Return (x, y) of the center of cell containing provided text 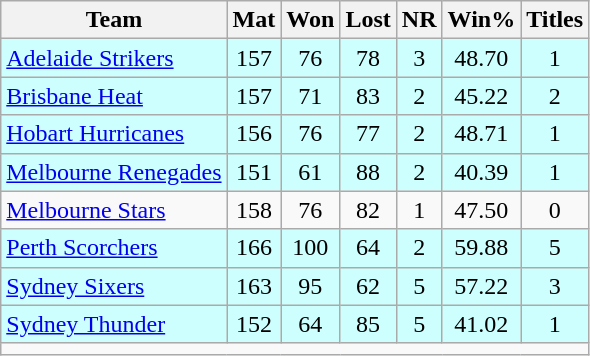
151 (254, 172)
Team (114, 20)
Adelaide Strikers (114, 58)
78 (368, 58)
166 (254, 248)
95 (310, 286)
Titles (555, 20)
Perth Scorchers (114, 248)
Melbourne Renegades (114, 172)
Sydney Sixers (114, 286)
156 (254, 134)
0 (555, 210)
158 (254, 210)
Win% (482, 20)
48.71 (482, 134)
82 (368, 210)
100 (310, 248)
59.88 (482, 248)
71 (310, 96)
Brisbane Heat (114, 96)
48.70 (482, 58)
Sydney Thunder (114, 324)
62 (368, 286)
85 (368, 324)
NR (419, 20)
40.39 (482, 172)
Melbourne Stars (114, 210)
83 (368, 96)
77 (368, 134)
57.22 (482, 286)
Won (310, 20)
Hobart Hurricanes (114, 134)
152 (254, 324)
41.02 (482, 324)
88 (368, 172)
61 (310, 172)
Lost (368, 20)
47.50 (482, 210)
45.22 (482, 96)
163 (254, 286)
Mat (254, 20)
